Detect which cell encompasses the target text, then output its [X, Y] center coordinate. 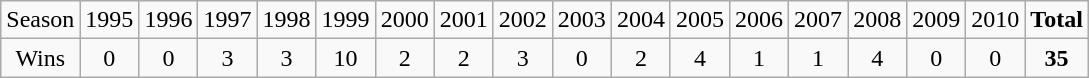
2003 [582, 20]
35 [1057, 58]
2004 [640, 20]
1999 [346, 20]
2002 [522, 20]
2007 [818, 20]
2001 [464, 20]
Wins [40, 58]
1996 [168, 20]
10 [346, 58]
Total [1057, 20]
2008 [878, 20]
2005 [700, 20]
1995 [110, 20]
2010 [996, 20]
1997 [228, 20]
2006 [758, 20]
1998 [286, 20]
2000 [404, 20]
2009 [936, 20]
Season [40, 20]
